For the text-containing cell, return its midpoint in (X, Y) coordinate format. 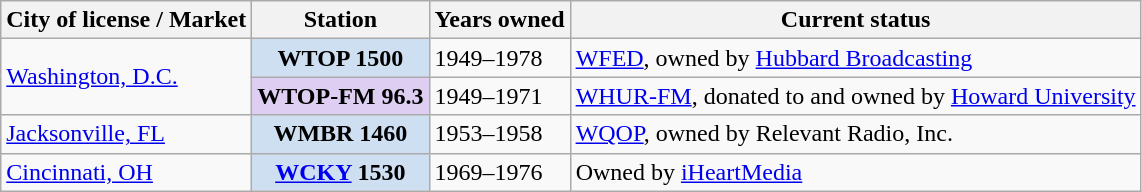
WCKY 1530 (340, 172)
Current status (856, 20)
WMBR 1460 (340, 134)
Owned by iHeartMedia (856, 172)
Jacksonville, FL (126, 134)
1969–1976 (500, 172)
WHUR-FM, donated to and owned by Howard University (856, 96)
WQOP, owned by Relevant Radio, Inc. (856, 134)
WFED, owned by Hubbard Broadcasting (856, 58)
1949–1978 (500, 58)
1949–1971 (500, 96)
Years owned (500, 20)
Station (340, 20)
1953–1958 (500, 134)
WTOP-FM 96.3 (340, 96)
WTOP 1500 (340, 58)
City of license / Market (126, 20)
Washington, D.C. (126, 77)
Cincinnati, OH (126, 172)
